Determine the (X, Y) coordinate at the center of the cell enclosing the given text.  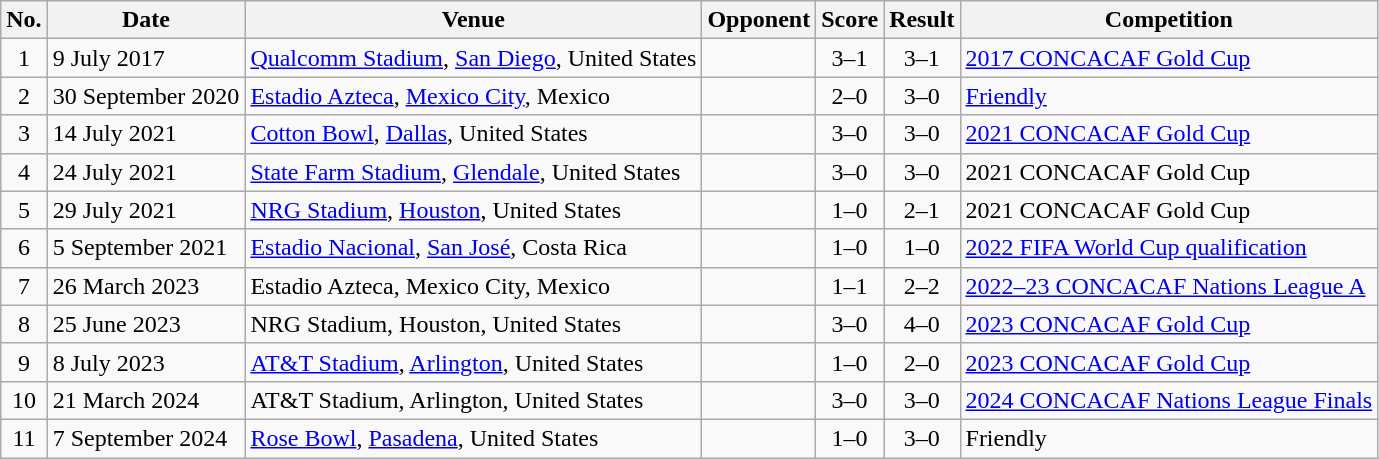
Rose Bowl, Pasadena, United States (474, 438)
1 (24, 58)
10 (24, 400)
7 September 2024 (146, 438)
29 July 2021 (146, 210)
4–0 (922, 324)
11 (24, 438)
2022–23 CONCACAF Nations League A (1169, 286)
5 September 2021 (146, 248)
2024 CONCACAF Nations League Finals (1169, 400)
5 (24, 210)
2–2 (922, 286)
Opponent (759, 20)
7 (24, 286)
4 (24, 172)
8 (24, 324)
State Farm Stadium, Glendale, United States (474, 172)
3 (24, 134)
30 September 2020 (146, 96)
9 (24, 362)
Cotton Bowl, Dallas, United States (474, 134)
Result (922, 20)
Venue (474, 20)
8 July 2023 (146, 362)
2017 CONCACAF Gold Cup (1169, 58)
1–1 (850, 286)
6 (24, 248)
No. (24, 20)
2022 FIFA World Cup qualification (1169, 248)
Qualcomm Stadium, San Diego, United States (474, 58)
2–1 (922, 210)
24 July 2021 (146, 172)
14 July 2021 (146, 134)
2 (24, 96)
25 June 2023 (146, 324)
9 July 2017 (146, 58)
Date (146, 20)
Estadio Nacional, San José, Costa Rica (474, 248)
Score (850, 20)
21 March 2024 (146, 400)
26 March 2023 (146, 286)
Competition (1169, 20)
